Output the [x, y] coordinate of the center of the cell containing the given text.  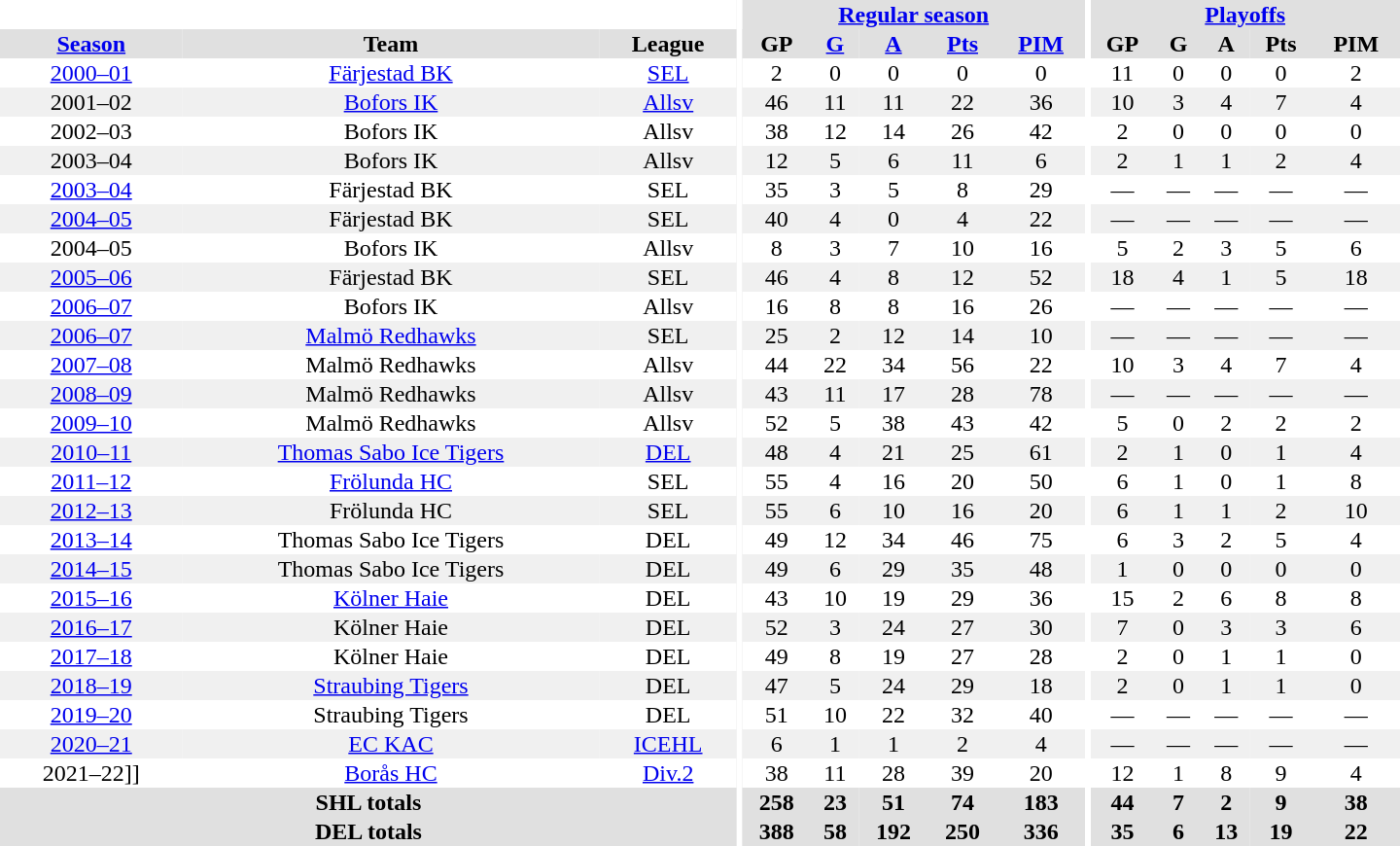
Season [91, 44]
258 [776, 802]
183 [1040, 802]
2012–13 [91, 511]
EC KAC [391, 744]
2002–03 [91, 131]
74 [962, 802]
2010–11 [91, 452]
DEL totals [368, 831]
56 [962, 365]
SHL totals [368, 802]
2018–19 [91, 686]
Playoffs [1244, 15]
58 [834, 831]
17 [894, 394]
2017–18 [91, 656]
192 [894, 831]
2015–16 [91, 598]
ICEHL [667, 744]
2007–08 [91, 365]
75 [1040, 540]
Div.2 [667, 773]
30 [1040, 627]
39 [962, 773]
2000–01 [91, 73]
21 [894, 452]
23 [834, 802]
League [667, 44]
2016–17 [91, 627]
2005–06 [91, 277]
2021–22]] [91, 773]
2001–02 [91, 102]
32 [962, 715]
336 [1040, 831]
2020–21 [91, 744]
50 [1040, 481]
Regular season [914, 15]
2009–10 [91, 423]
15 [1122, 598]
2011–12 [91, 481]
2008–09 [91, 394]
2013–14 [91, 540]
250 [962, 831]
Team [391, 44]
2019–20 [91, 715]
13 [1227, 831]
78 [1040, 394]
47 [776, 686]
2014–15 [91, 569]
Borås HC [391, 773]
61 [1040, 452]
388 [776, 831]
